Find where the given text appears and provide that cell's center as [X, Y] coordinate. 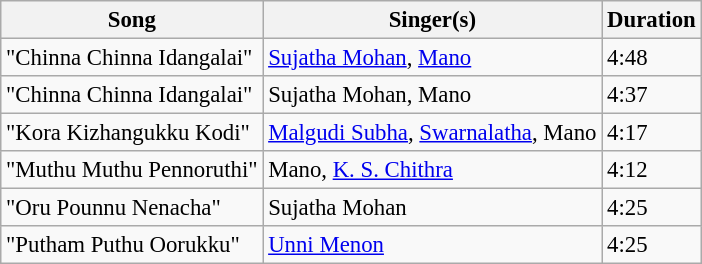
"Kora Kizhangukku Kodi" [132, 133]
Malgudi Subha, Swarnalatha, Mano [432, 133]
Unni Menon [432, 245]
Duration [652, 20]
Sujatha Mohan [432, 208]
4:17 [652, 133]
4:37 [652, 95]
4:48 [652, 58]
Mano, K. S. Chithra [432, 170]
4:12 [652, 170]
"Muthu Muthu Pennoruthi" [132, 170]
"Oru Pounnu Nenacha" [132, 208]
Song [132, 20]
"Putham Puthu Oorukku" [132, 245]
Singer(s) [432, 20]
